Locate the cell with the specified text and output its (x, y) center coordinate. 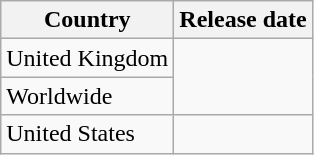
Country (88, 20)
United States (88, 134)
Release date (243, 20)
Worldwide (88, 96)
United Kingdom (88, 58)
